Pinpoint the cell where the given text exists, returning its [X, Y] midpoint coordinate. 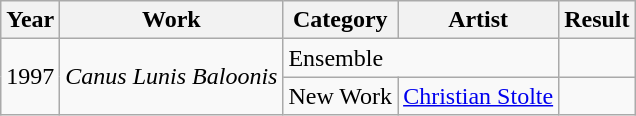
1997 [30, 77]
Category [340, 20]
New Work [340, 96]
Year [30, 20]
Artist [478, 20]
Result [597, 20]
Ensemble [421, 58]
Canus Lunis Baloonis [172, 77]
Work [172, 20]
Christian Stolte [478, 96]
